Determine the (x, y) coordinate at the center of the cell enclosing the given text.  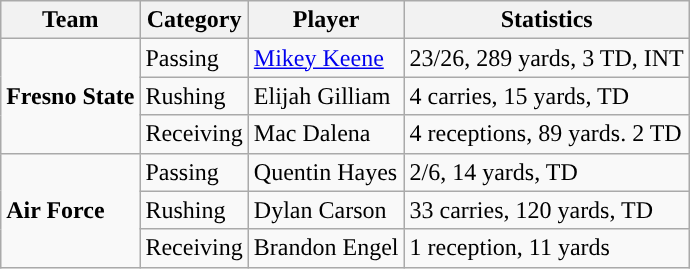
4 carries, 15 yards, TD (546, 96)
2/6, 14 yards, TD (546, 172)
Mikey Keene (326, 58)
Dylan Carson (326, 210)
33 carries, 120 yards, TD (546, 210)
Elijah Gilliam (326, 96)
Category (194, 20)
Quentin Hayes (326, 172)
Air Force (70, 210)
Brandon Engel (326, 248)
Fresno State (70, 96)
Player (326, 20)
23/26, 289 yards, 3 TD, INT (546, 58)
Mac Dalena (326, 134)
4 receptions, 89 yards. 2 TD (546, 134)
Statistics (546, 20)
Team (70, 20)
1 reception, 11 yards (546, 248)
